Detect which cell encompasses the target text, then output its (x, y) center coordinate. 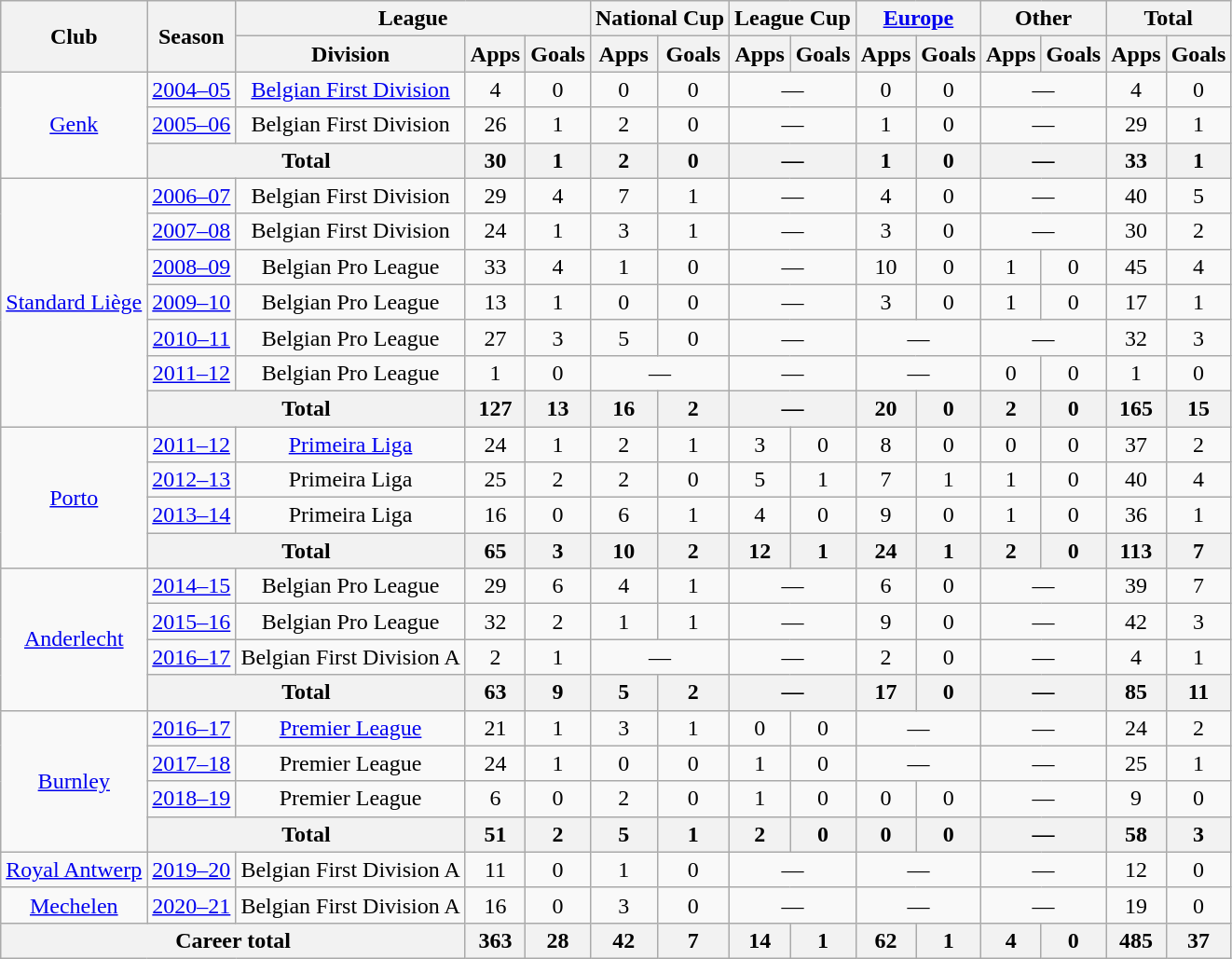
363 (495, 940)
2009–10 (192, 302)
2018–19 (192, 799)
21 (495, 728)
Club (75, 36)
Royal Antwerp (75, 870)
26 (495, 125)
2012–13 (192, 480)
113 (1136, 551)
65 (495, 551)
Anderlecht (75, 639)
36 (1136, 515)
2004–05 (192, 89)
2019–20 (192, 870)
485 (1136, 940)
28 (558, 940)
Other (1044, 19)
Porto (75, 498)
2015–16 (192, 622)
127 (495, 408)
League (414, 19)
National Cup (660, 19)
2017–18 (192, 763)
51 (495, 834)
Division (350, 54)
62 (885, 940)
Burnley (75, 781)
165 (1136, 408)
Genk (75, 125)
Europe (918, 19)
63 (495, 692)
Season (192, 36)
Career total (233, 940)
8 (885, 445)
2008–09 (192, 267)
League Cup (793, 19)
2006–07 (192, 196)
20 (885, 408)
Mechelen (75, 905)
2007–08 (192, 231)
2020–21 (192, 905)
2014–15 (192, 586)
58 (1136, 834)
85 (1136, 692)
Standard Liège (75, 302)
2005–06 (192, 125)
2010–11 (192, 337)
27 (495, 337)
45 (1136, 267)
19 (1136, 905)
14 (760, 940)
2013–14 (192, 515)
39 (1136, 586)
15 (1198, 408)
